For the text-containing cell, return its midpoint in [x, y] coordinate format. 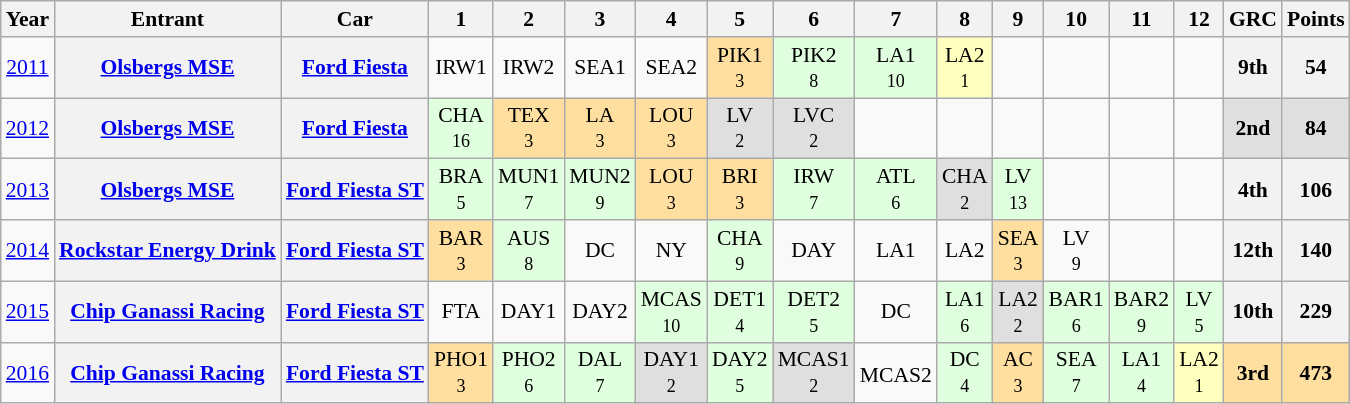
SEA7 [1076, 372]
2012 [28, 128]
BAR29 [1142, 312]
DET14 [740, 312]
MUN29 [600, 190]
2 [528, 19]
DAY12 [672, 372]
BRI3 [740, 190]
12th [1253, 250]
Year [28, 19]
LA1 [896, 250]
AUS8 [528, 250]
CHA16 [461, 128]
BAR16 [1076, 312]
MCAS10 [672, 312]
2011 [28, 68]
BRA5 [461, 190]
IRW7 [814, 190]
229 [1316, 312]
473 [1316, 372]
CHA2 [965, 190]
PIK28 [814, 68]
2nd [1253, 128]
2016 [28, 372]
140 [1316, 250]
NY [672, 250]
FTA [461, 312]
LOU 3 [672, 128]
10 [1076, 19]
IRW1 [461, 68]
LV5 [1199, 312]
IRW2 [528, 68]
LA 3 [600, 128]
Rockstar Energy Drink [168, 250]
DAY25 [740, 372]
9 [1018, 19]
LV13 [1018, 190]
4 [672, 19]
54 [1316, 68]
DC4 [965, 372]
TEX3 [528, 128]
LV2 [740, 128]
2014 [28, 250]
SEA1 [600, 68]
MUN17 [528, 190]
CHA9 [740, 250]
Entrant [168, 19]
PHO26 [528, 372]
2015 [28, 312]
PHO13 [461, 372]
PIK13 [740, 68]
5 [740, 19]
2013 [28, 190]
9th [1253, 68]
LV9 [1076, 250]
LVC2 [814, 128]
DAY2 [600, 312]
LA22 [1018, 312]
GRC [1253, 19]
DAL7 [600, 372]
ATL6 [896, 190]
7 [896, 19]
Points [1316, 19]
MCAS12 [814, 372]
4th [1253, 190]
11 [1142, 19]
LA16 [965, 312]
LA14 [1142, 372]
DAY1 [528, 312]
10th [1253, 312]
12 [1199, 19]
DAY [814, 250]
Car [355, 19]
DET25 [814, 312]
AC3 [1018, 372]
SEA2 [672, 68]
LA2 [965, 250]
3 [600, 19]
106 [1316, 190]
8 [965, 19]
1 [461, 19]
SEA3 [1018, 250]
84 [1316, 128]
BAR3 [461, 250]
LA110 [896, 68]
LOU3 [672, 190]
3rd [1253, 372]
MCAS2 [896, 372]
6 [814, 19]
